Find where the given text appears and provide that cell's center as [X, Y] coordinate. 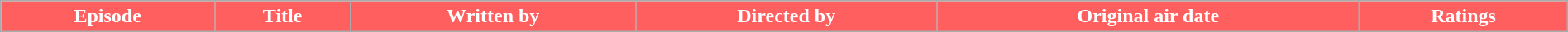
Original air date [1148, 16]
Episode [108, 16]
Directed by [786, 16]
Written by [493, 16]
Title [283, 16]
Ratings [1464, 16]
